Scan for the cell matching the given text and deliver its [x, y] coordinate at center. 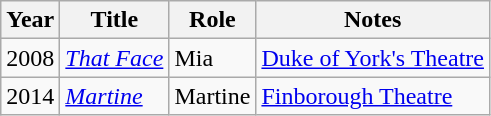
Notes [373, 20]
Role [212, 20]
Duke of York's Theatre [373, 58]
Year [30, 20]
Finborough Theatre [373, 96]
Mia [212, 58]
2008 [30, 58]
That Face [114, 58]
2014 [30, 96]
Title [114, 20]
